Search for the cell housing the specified text and yield its [x, y] center coordinate. 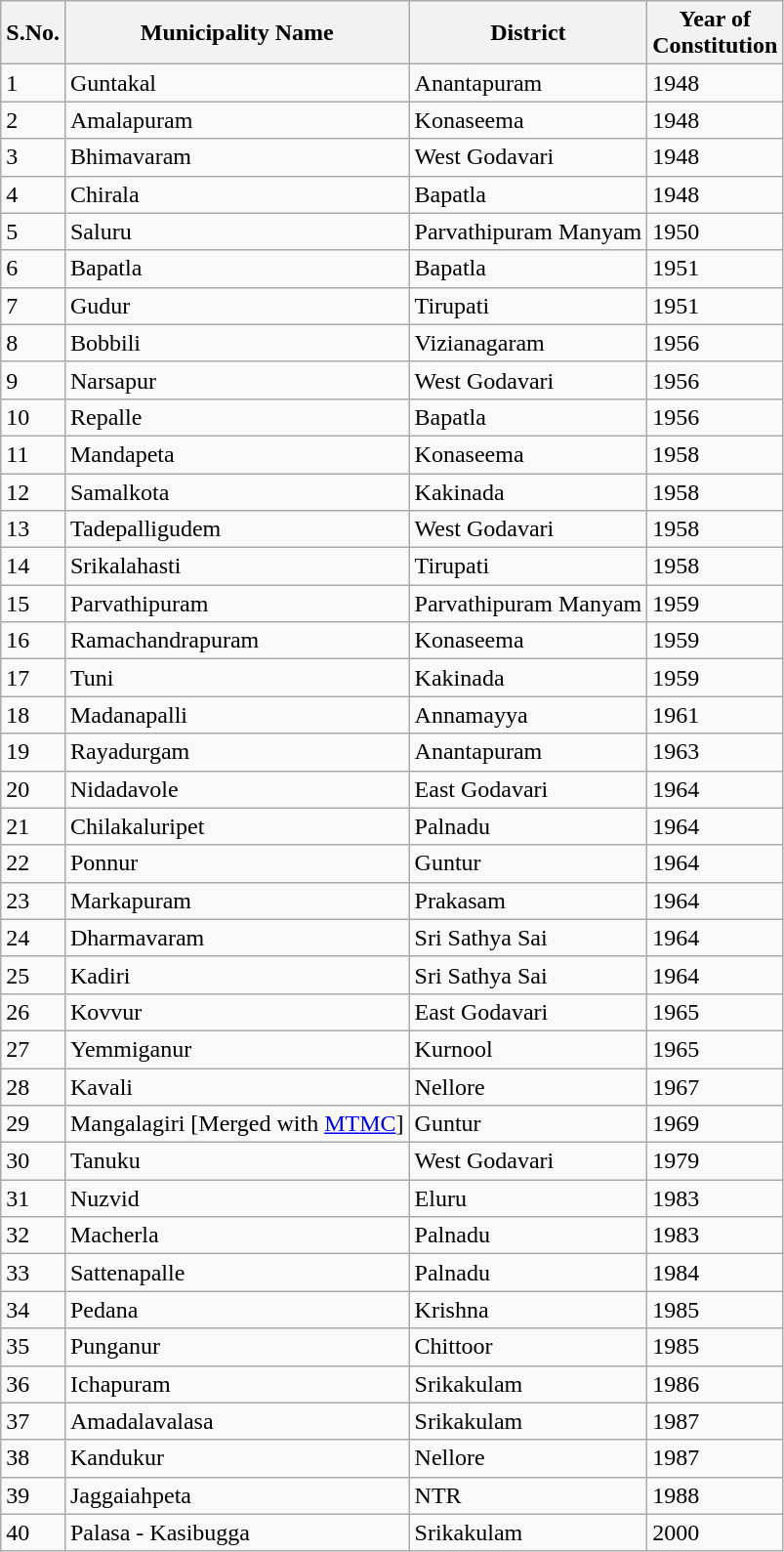
14 [33, 566]
Bobbili [236, 343]
Kavali [236, 1087]
Krishna [528, 1310]
25 [33, 975]
Nuzvid [236, 1198]
Parvathipuram [236, 604]
Markapuram [236, 901]
22 [33, 863]
28 [33, 1087]
16 [33, 641]
34 [33, 1310]
13 [33, 529]
Chirala [236, 194]
20 [33, 789]
Guntakal [236, 83]
Tuni [236, 678]
Srikalahasti [236, 566]
15 [33, 604]
1986 [715, 1384]
Prakasam [528, 901]
8 [33, 343]
Kadiri [236, 975]
4 [33, 194]
Amalapuram [236, 120]
1979 [715, 1161]
35 [33, 1347]
5 [33, 231]
Narsapur [236, 380]
Amadalavalasa [236, 1421]
Jaggaiahpeta [236, 1495]
Sattenapalle [236, 1273]
Madanapalli [236, 715]
38 [33, 1458]
Yemmiganur [236, 1049]
Tadepalligudem [236, 529]
1969 [715, 1124]
31 [33, 1198]
Kandukur [236, 1458]
Samalkota [236, 491]
1984 [715, 1273]
24 [33, 938]
9 [33, 380]
40 [33, 1532]
1961 [715, 715]
12 [33, 491]
19 [33, 752]
Kovvur [236, 1012]
17 [33, 678]
NTR [528, 1495]
Punganur [236, 1347]
33 [33, 1273]
7 [33, 306]
21 [33, 826]
10 [33, 417]
27 [33, 1049]
Tanuku [236, 1161]
Bhimavaram [236, 157]
District [528, 33]
1963 [715, 752]
Chilakaluripet [236, 826]
S.No. [33, 33]
36 [33, 1384]
23 [33, 901]
Ramachandrapuram [236, 641]
39 [33, 1495]
Year ofConstitution [715, 33]
Nidadavole [236, 789]
Ponnur [236, 863]
Mangalagiri [Merged with MTMC] [236, 1124]
Rayadurgam [236, 752]
26 [33, 1012]
11 [33, 454]
Saluru [236, 231]
1 [33, 83]
Macherla [236, 1236]
2000 [715, 1532]
1950 [715, 231]
Kurnool [528, 1049]
6 [33, 269]
Pedana [236, 1310]
Gudur [236, 306]
Ichapuram [236, 1384]
Eluru [528, 1198]
Mandapeta [236, 454]
Municipality Name [236, 33]
32 [33, 1236]
Repalle [236, 417]
1988 [715, 1495]
29 [33, 1124]
1967 [715, 1087]
Chittoor [528, 1347]
Annamayya [528, 715]
30 [33, 1161]
Vizianagaram [528, 343]
18 [33, 715]
2 [33, 120]
Dharmavaram [236, 938]
3 [33, 157]
Palasa - Kasibugga [236, 1532]
37 [33, 1421]
